Detect which cell encompasses the target text, then output its [X, Y] center coordinate. 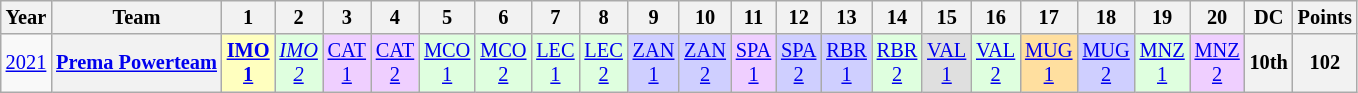
18 [1106, 17]
MUG1 [1048, 63]
DC [1269, 17]
16 [996, 17]
9 [654, 17]
LEC2 [604, 63]
2 [299, 17]
11 [754, 17]
19 [1162, 17]
MNZ2 [1218, 63]
Points [1325, 17]
MUG2 [1106, 63]
13 [846, 17]
Year [26, 17]
12 [798, 17]
4 [395, 17]
MCO1 [447, 63]
IMO2 [299, 63]
RBR1 [846, 63]
IMO1 [248, 63]
RBR2 [897, 63]
MNZ1 [1162, 63]
CAT2 [395, 63]
10 [705, 17]
LEC1 [555, 63]
7 [555, 17]
VAL1 [946, 63]
Prema Powerteam [136, 63]
ZAN1 [654, 63]
SPA1 [754, 63]
3 [347, 17]
1 [248, 17]
15 [946, 17]
6 [503, 17]
VAL2 [996, 63]
17 [1048, 17]
CAT1 [347, 63]
SPA2 [798, 63]
8 [604, 17]
ZAN2 [705, 63]
102 [1325, 63]
Team [136, 17]
MCO2 [503, 63]
5 [447, 17]
2021 [26, 63]
10th [1269, 63]
14 [897, 17]
20 [1218, 17]
